Search for the cell housing the specified text and yield its (X, Y) center coordinate. 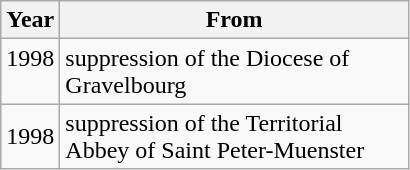
suppression of the Diocese of Gravelbourg (234, 72)
From (234, 20)
suppression of the Territorial Abbey of Saint Peter-Muenster (234, 136)
Year (30, 20)
